Identify which cell holds the provided text, then report its (x, y) central coordinate. 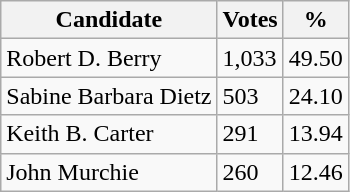
Votes (250, 20)
Sabine Barbara Dietz (109, 96)
Robert D. Berry (109, 58)
49.50 (316, 58)
12.46 (316, 172)
John Murchie (109, 172)
Candidate (109, 20)
291 (250, 134)
13.94 (316, 134)
503 (250, 96)
260 (250, 172)
1,033 (250, 58)
24.10 (316, 96)
Keith B. Carter (109, 134)
% (316, 20)
